Return (X, Y) of the center of cell containing provided text 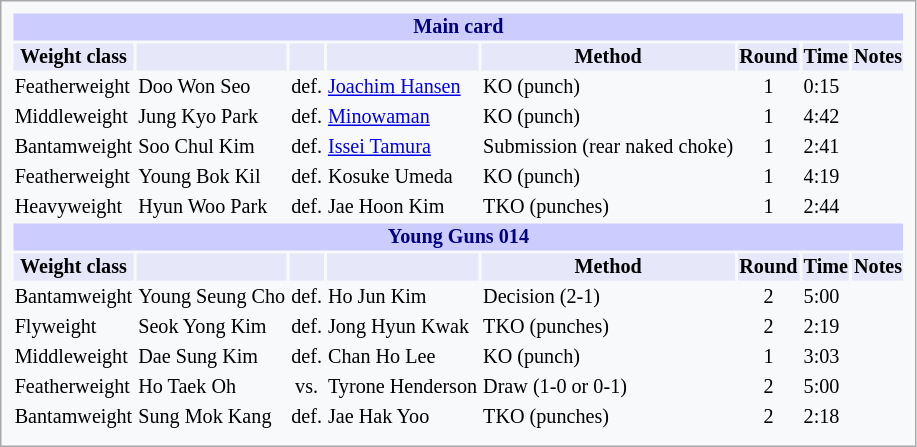
0:15 (826, 86)
Sung Mok Kang (212, 416)
Chan Ho Lee (402, 356)
Seok Yong Kim (212, 326)
Flyweight (74, 326)
2:44 (826, 206)
Dae Sung Kim (212, 356)
Draw (1-0 or 0-1) (608, 386)
Young Guns 014 (458, 236)
Heavyweight (74, 206)
Joachim Hansen (402, 86)
Issei Tamura (402, 146)
Minowaman (402, 116)
Young Seung Cho (212, 296)
Main card (458, 26)
3:03 (826, 356)
Kosuke Umeda (402, 176)
vs. (307, 386)
Decision (2-1) (608, 296)
Ho Jun Kim (402, 296)
4:19 (826, 176)
Soo Chul Kim (212, 146)
Jong Hyun Kwak (402, 326)
Ho Taek Oh (212, 386)
Tyrone Henderson (402, 386)
Young Bok Kil (212, 176)
Jae Hoon Kim (402, 206)
4:42 (826, 116)
Jung Kyo Park (212, 116)
Submission (rear naked choke) (608, 146)
2:19 (826, 326)
Jae Hak Yoo (402, 416)
Doo Won Seo (212, 86)
2:41 (826, 146)
Hyun Woo Park (212, 206)
2:18 (826, 416)
